Scan for the cell matching the given text and deliver its (x, y) coordinate at center. 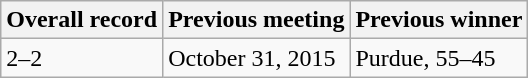
Purdue, 55–45 (439, 58)
Overall record (82, 20)
2–2 (82, 58)
Previous winner (439, 20)
Previous meeting (256, 20)
October 31, 2015 (256, 58)
